Search for the cell housing the specified text and yield its (x, y) center coordinate. 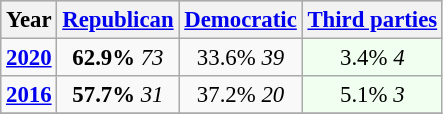
Democratic (240, 20)
62.9% 73 (118, 58)
5.1% 3 (372, 95)
33.6% 39 (240, 58)
Republican (118, 20)
3.4% 4 (372, 58)
2016 (29, 95)
Third parties (372, 20)
37.2% 20 (240, 95)
2020 (29, 58)
57.7% 31 (118, 95)
Year (29, 20)
